Return the [x, y] coordinate for the center point of the cell that contains the specified text.  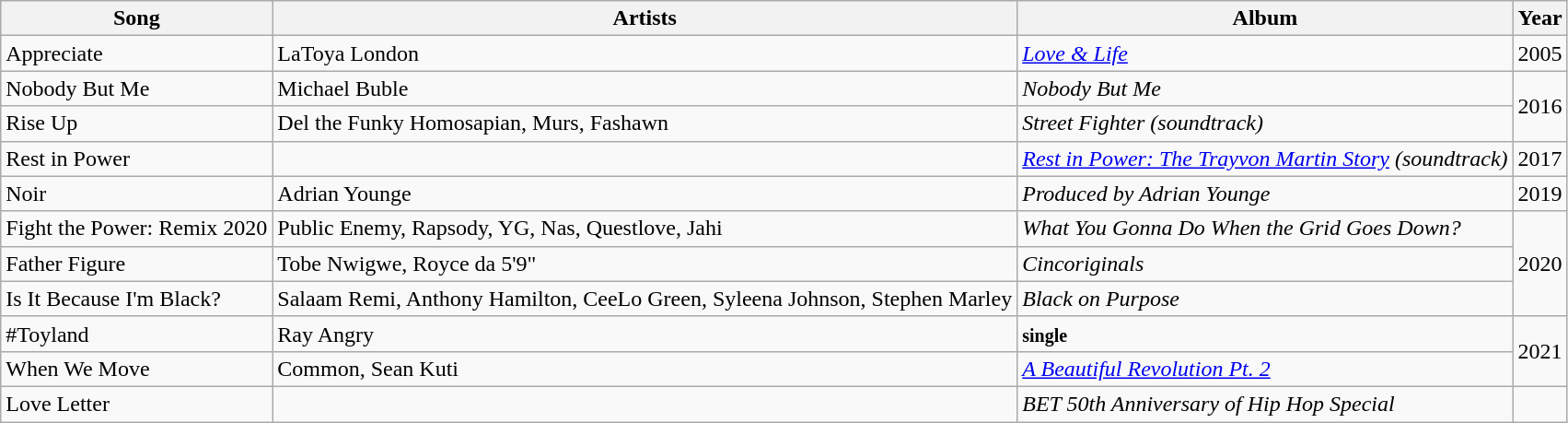
Love Letter [136, 404]
2019 [1539, 194]
BET 50th Anniversary of Hip Hop Special [1265, 404]
Rest in Power: The Trayvon Martin Story (soundtrack) [1265, 159]
single [1265, 334]
Album [1265, 18]
Love & Life [1265, 53]
2021 [1539, 351]
What You Gonna Do When the Grid Goes Down? [1265, 229]
2020 [1539, 264]
Father Figure [136, 264]
Salaam Remi, Anthony Hamilton, CeeLo Green, Syleena Johnson, Stephen Marley [645, 299]
Rise Up [136, 123]
Public Enemy, Rapsody, YG, Nas, Questlove, Jahi [645, 229]
Noir [136, 194]
Cincoriginals [1265, 264]
Artists [645, 18]
2005 [1539, 53]
2016 [1539, 106]
#Toyland [136, 334]
2017 [1539, 159]
Fight the Power: Remix 2020 [136, 229]
Ray Angry [645, 334]
Black on Purpose [1265, 299]
Del the Funky Homosapian, Murs, Fashawn [645, 123]
Common, Sean Kuti [645, 369]
Street Fighter (soundtrack) [1265, 123]
LaToya London [645, 53]
Is It Because I'm Black? [136, 299]
Song [136, 18]
A Beautiful Revolution Pt. 2 [1265, 369]
Adrian Younge [645, 194]
Produced by Adrian Younge [1265, 194]
Michael Buble [645, 88]
Rest in Power [136, 159]
When We Move [136, 369]
Appreciate [136, 53]
Year [1539, 18]
Tobe Nwigwe, Royce da 5'9" [645, 264]
